Output the [x, y] coordinate of the center of the cell containing the given text.  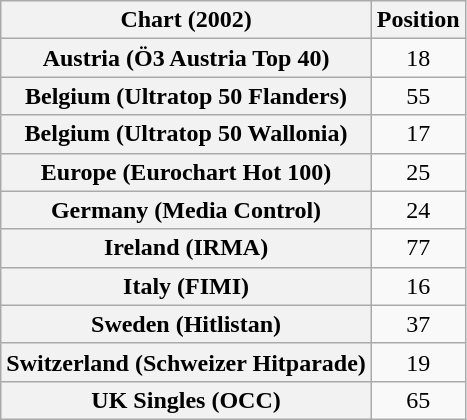
Switzerland (Schweizer Hitparade) [186, 362]
Sweden (Hitlistan) [186, 324]
16 [418, 286]
UK Singles (OCC) [186, 400]
37 [418, 324]
Position [418, 20]
25 [418, 172]
Germany (Media Control) [186, 210]
24 [418, 210]
Belgium (Ultratop 50 Wallonia) [186, 134]
Chart (2002) [186, 20]
65 [418, 400]
55 [418, 96]
18 [418, 58]
Europe (Eurochart Hot 100) [186, 172]
Ireland (IRMA) [186, 248]
77 [418, 248]
Belgium (Ultratop 50 Flanders) [186, 96]
19 [418, 362]
17 [418, 134]
Austria (Ö3 Austria Top 40) [186, 58]
Italy (FIMI) [186, 286]
